Return [x, y] of the center of cell containing provided text 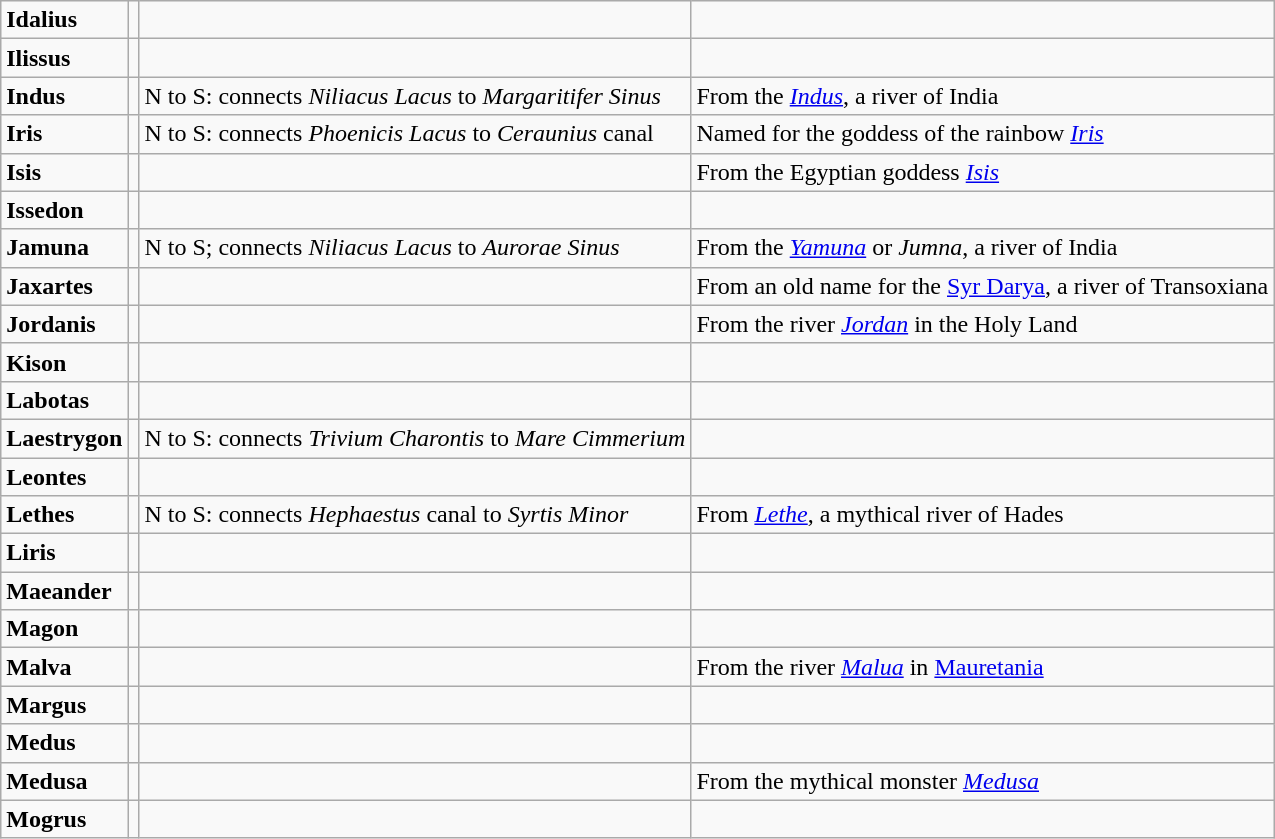
From the river Malua in Mauretania [982, 667]
Jaxartes [64, 286]
Liris [64, 553]
Malva [64, 667]
Leontes [64, 477]
Isis [64, 172]
Mogrus [64, 819]
Maeander [64, 591]
From the Egyptian goddess Isis [982, 172]
From the river Jordan in the Holy Land [982, 324]
Jamuna [64, 248]
Kison [64, 362]
Ilissus [64, 58]
N to S: connects Phoenicis Lacus to Ceraunius canal [415, 134]
From an old name for the Syr Darya, a river of Transoxiana [982, 286]
N to S: connects Niliacus Lacus to Margaritifer Sinus [415, 96]
N to S: connects Hephaestus canal to Syrtis Minor [415, 515]
From the Yamuna or Jumna, a river of India [982, 248]
Named for the goddess of the rainbow Iris [982, 134]
N to S: connects Trivium Charontis to Mare Cimmerium [415, 438]
Medusa [64, 781]
Idalius [64, 20]
Jordanis [64, 324]
Labotas [64, 400]
From Lethe, a mythical river of Hades [982, 515]
Magon [64, 629]
Iris [64, 134]
Lethes [64, 515]
From the Indus, a river of India [982, 96]
N to S; connects Niliacus Lacus to Aurorae Sinus [415, 248]
Indus [64, 96]
From the mythical monster Medusa [982, 781]
Laestrygon [64, 438]
Issedon [64, 210]
Medus [64, 743]
Margus [64, 705]
